From the cell containing the given text, extract its center point as (x, y) coordinate. 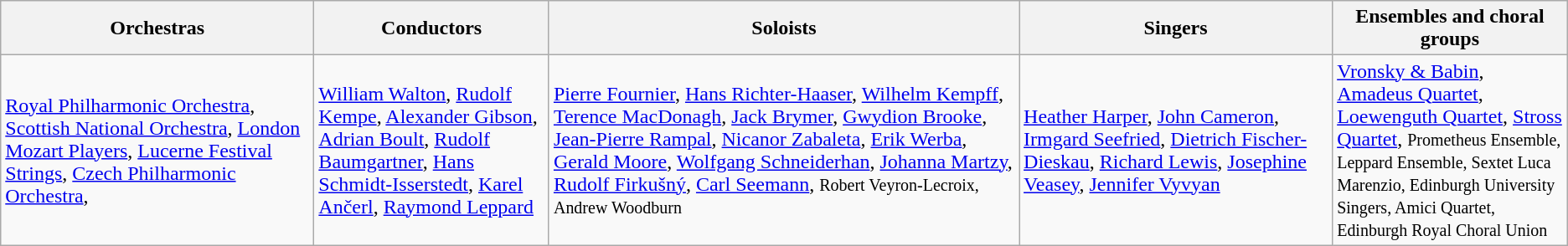
Royal Philharmonic Orchestra, Scottish National Orchestra, London Mozart Players, Lucerne Festival Strings, Czech Philharmonic Orchestra, (157, 151)
William Walton, Rudolf Kempe, Alexander Gibson, Adrian Boult, Rudolf Baumgartner, Hans Schmidt-Isserstedt, Karel Ančerl, Raymond Leppard (432, 151)
Singers (1176, 28)
Ensembles and choral groups (1451, 28)
Heather Harper, John Cameron, Irmgard Seefried, Dietrich Fischer-Dieskau, Richard Lewis, Josephine Veasey, Jennifer Vyvyan (1176, 151)
Soloists (784, 28)
Conductors (432, 28)
Orchestras (157, 28)
